Provide the (X, Y) coordinate of the cell's center where the given text is located.  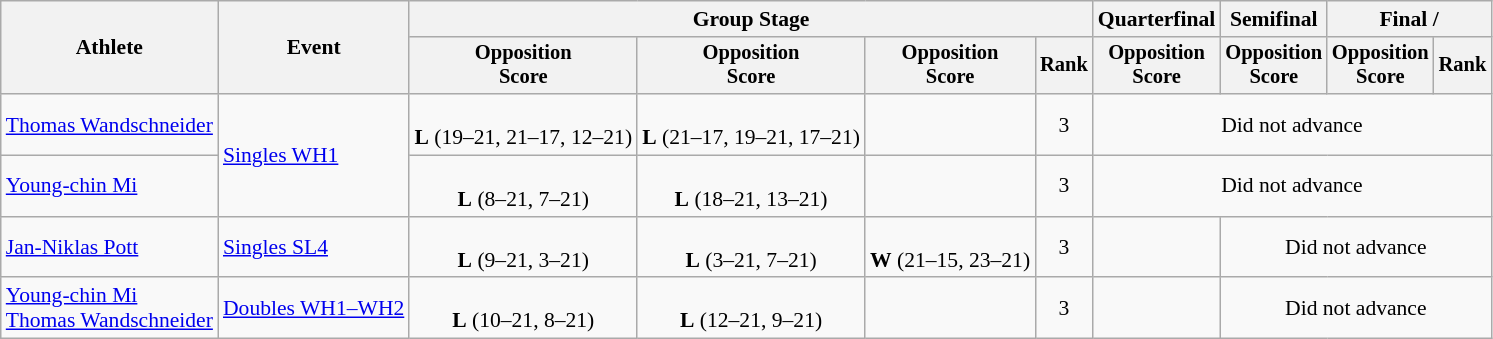
Final / (1409, 19)
L (21–17, 19–21, 17–21) (751, 124)
L (12–21, 9–21) (751, 308)
L (3–21, 7–21) (751, 248)
Young-chin MiThomas Wandschneider (110, 308)
Singles SL4 (314, 248)
L (10–21, 8–21) (523, 308)
Thomas Wandschneider (110, 124)
W (21–15, 23–21) (950, 248)
L (8–21, 7–21) (523, 186)
L (9–21, 3–21) (523, 248)
Young-chin Mi (110, 186)
Athlete (110, 48)
Jan-Niklas Pott (110, 248)
Event (314, 48)
Quarterfinal (1157, 19)
Group Stage (750, 19)
Semifinal (1274, 19)
Singles WH1 (314, 155)
L (19–21, 21–17, 12–21) (523, 124)
Doubles WH1–WH2 (314, 308)
L (18–21, 13–21) (751, 186)
